Output the (X, Y) coordinate of the center of the cell containing the given text.  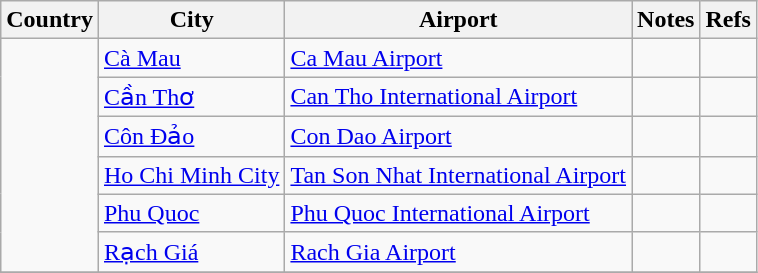
Phu Quoc (191, 213)
Phu Quoc International Airport (458, 213)
Country (50, 20)
Ho Chi Minh City (191, 175)
Refs (728, 20)
Rach Gia Airport (458, 252)
Rạch Giá (191, 252)
Con Dao Airport (458, 136)
Cần Thơ (191, 97)
Can Tho International Airport (458, 97)
Cà Mau (191, 58)
Notes (666, 20)
Ca Mau Airport (458, 58)
City (191, 20)
Tan Son Nhat International Airport (458, 175)
Airport (458, 20)
Côn Đảo (191, 136)
